For the text-containing cell, return its midpoint in (x, y) coordinate format. 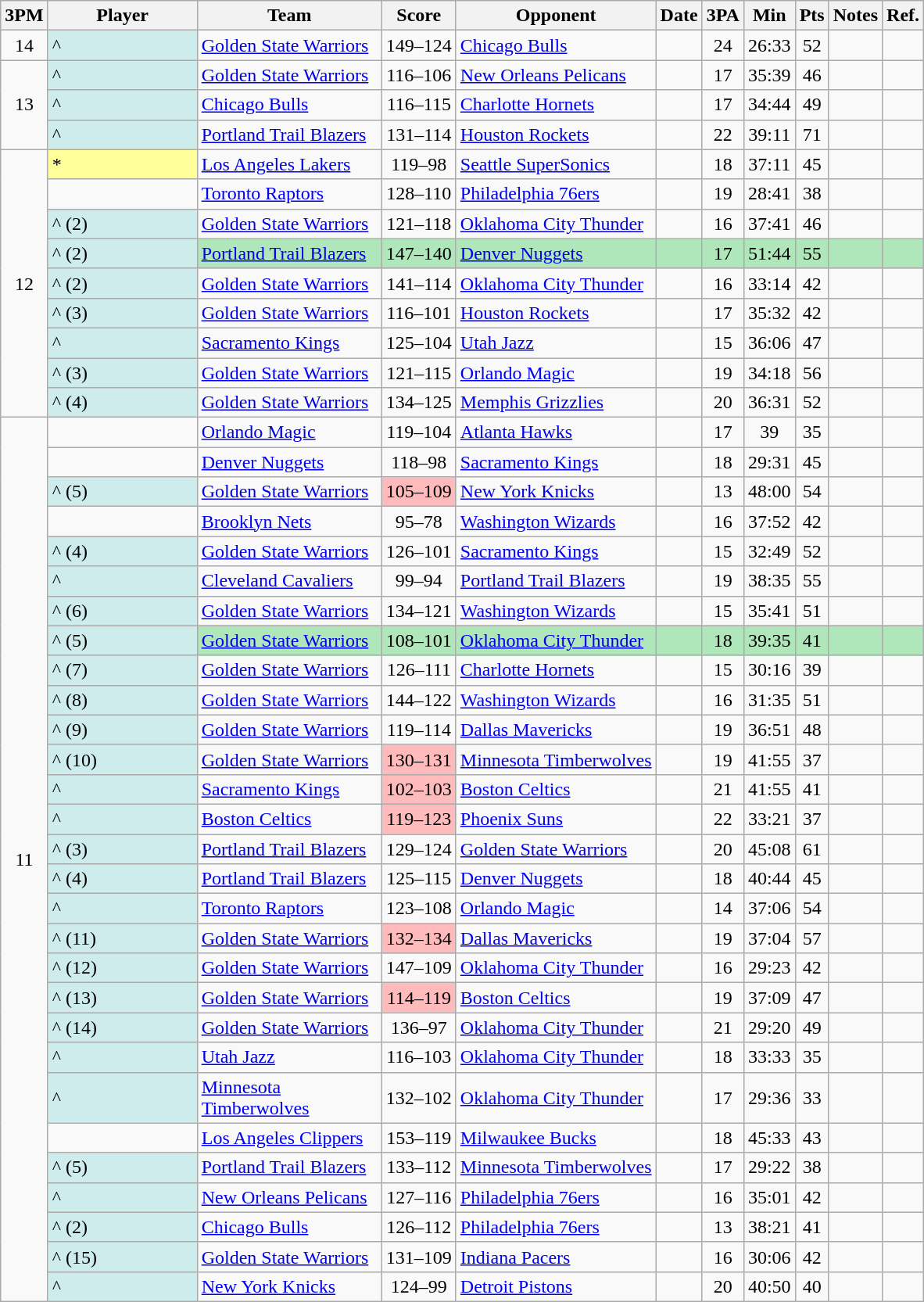
^ (14) (122, 1028)
^ (11) (122, 938)
12 (24, 283)
Ref. (904, 16)
Detroit Pistons (556, 1286)
118–98 (419, 462)
29:23 (769, 968)
Min (769, 16)
134–121 (419, 611)
126–101 (419, 551)
125–115 (419, 879)
^ (15) (122, 1257)
Indiana Pacers (556, 1257)
39:35 (769, 640)
134–125 (419, 403)
61 (811, 848)
147–109 (419, 968)
37:52 (769, 522)
56 (811, 373)
30:06 (769, 1257)
116–106 (419, 75)
Memphis Grizzlies (556, 403)
40 (811, 1286)
Brooklyn Nets (289, 522)
127–116 (419, 1197)
45:33 (769, 1138)
Team (289, 16)
48 (811, 730)
153–119 (419, 1138)
Score (419, 16)
^ (12) (122, 968)
40:50 (769, 1286)
116–115 (419, 105)
71 (811, 135)
51:44 (769, 253)
131–109 (419, 1257)
29:20 (769, 1028)
24 (722, 45)
123–108 (419, 909)
Phoenix Suns (556, 819)
37:09 (769, 998)
35:01 (769, 1197)
39:11 (769, 135)
Opponent (556, 16)
33:21 (769, 819)
32:49 (769, 551)
119–104 (419, 432)
37:04 (769, 938)
125–104 (419, 343)
Pts (811, 16)
34:44 (769, 105)
* (122, 164)
Atlanta Hawks (556, 432)
29:22 (769, 1167)
3PA (722, 16)
119–123 (419, 819)
^ (8) (122, 700)
147–140 (419, 253)
108–101 (419, 640)
36:06 (769, 343)
95–78 (419, 522)
35:39 (769, 75)
141–114 (419, 283)
132–102 (419, 1098)
149–124 (419, 45)
128–110 (419, 194)
11 (24, 860)
43 (811, 1138)
121–115 (419, 373)
119–98 (419, 164)
26:33 (769, 45)
30:16 (769, 670)
102–103 (419, 789)
28:41 (769, 194)
121–118 (419, 224)
Los Angeles Lakers (289, 164)
37:11 (769, 164)
126–112 (419, 1227)
^ (13) (122, 998)
Notes (855, 16)
130–131 (419, 759)
33 (811, 1098)
40:44 (769, 879)
35:32 (769, 313)
Milwaukee Bucks (556, 1138)
124–99 (419, 1286)
Date (679, 16)
131–114 (419, 135)
^ (7) (122, 670)
126–111 (419, 670)
37:06 (769, 909)
35:41 (769, 611)
Player (122, 16)
48:00 (769, 492)
36:51 (769, 730)
29:31 (769, 462)
37:41 (769, 224)
Cleveland Cavaliers (289, 581)
29:36 (769, 1098)
105–109 (419, 492)
33:33 (769, 1057)
^ (9) (122, 730)
136–97 (419, 1028)
34:18 (769, 373)
33:14 (769, 283)
38:35 (769, 581)
Los Angeles Clippers (289, 1138)
3PM (24, 16)
116–101 (419, 313)
Seattle SuperSonics (556, 164)
99–94 (419, 581)
31:35 (769, 700)
38:21 (769, 1227)
129–124 (419, 848)
116–103 (419, 1057)
36:31 (769, 403)
132–134 (419, 938)
57 (811, 938)
114–119 (419, 998)
^ (10) (122, 759)
45:08 (769, 848)
144–122 (419, 700)
^ (6) (122, 611)
119–114 (419, 730)
133–112 (419, 1167)
